Extract the [X, Y] coordinate from the center of the cell holding the provided text.  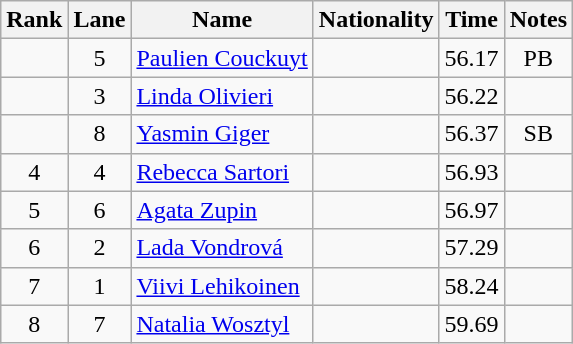
Agata Zupin [222, 210]
Lada Vondrová [222, 248]
56.17 [472, 58]
3 [100, 96]
Lane [100, 20]
Natalia Wosztyl [222, 324]
Nationality [376, 20]
59.69 [472, 324]
Viivi Lehikoinen [222, 286]
Linda Olivieri [222, 96]
56.37 [472, 134]
Yasmin Giger [222, 134]
2 [100, 248]
Notes [538, 20]
56.97 [472, 210]
SB [538, 134]
Name [222, 20]
Rebecca Sartori [222, 172]
Paulien Couckuyt [222, 58]
Rank [34, 20]
PB [538, 58]
Time [472, 20]
56.22 [472, 96]
56.93 [472, 172]
58.24 [472, 286]
1 [100, 286]
57.29 [472, 248]
